Provide the (X, Y) coordinate of the cell's center where the given text is located.  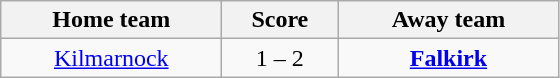
1 – 2 (280, 58)
Score (280, 20)
Kilmarnock (112, 58)
Falkirk (448, 58)
Away team (448, 20)
Home team (112, 20)
